Return (x, y) of the center of cell containing provided text 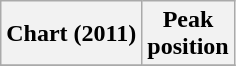
Chart (2011) (72, 34)
Peak position (188, 34)
